Provide the (X, Y) coordinate of the cell's center where the given text is located.  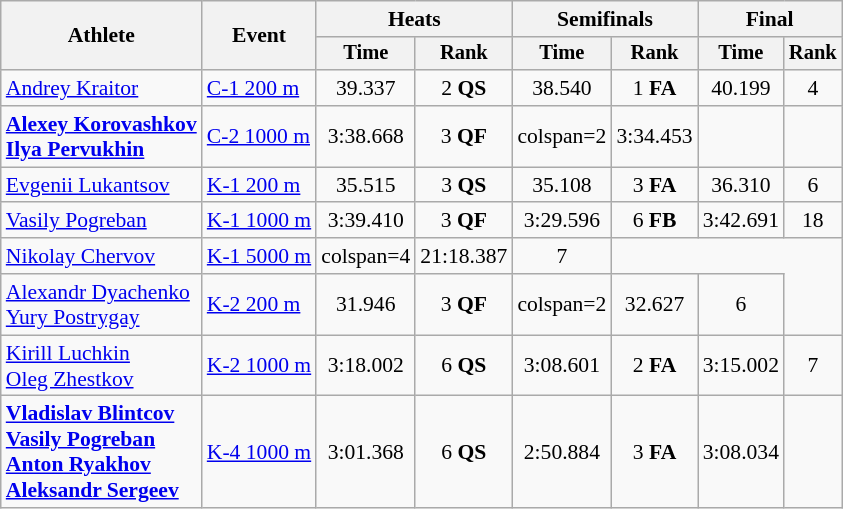
21:18.387 (464, 256)
Semifinals (604, 19)
3:39.410 (366, 221)
36.310 (741, 185)
C-1 200 m (259, 88)
35.515 (366, 185)
2 QS (464, 88)
Athlete (102, 36)
Heats (414, 19)
3:08.034 (741, 452)
Alexandr DyachenkoYury Postrygay (102, 304)
32.627 (654, 304)
38.540 (562, 88)
K-1 5000 m (259, 256)
4 (813, 88)
Event (259, 36)
3:42.691 (741, 221)
K-1 200 m (259, 185)
Nikolay Chervov (102, 256)
3:18.002 (366, 366)
Kirill LuchkinOleg Zhestkov (102, 366)
Vasily Pogreban (102, 221)
Alexey KorovashkovIlya Pervukhin (102, 136)
3:01.368 (366, 452)
3:15.002 (741, 366)
C-2 1000 m (259, 136)
2 FA (654, 366)
K-2 1000 m (259, 366)
3:29.596 (562, 221)
K-2 200 m (259, 304)
K-4 1000 m (259, 452)
Evgenii Lukantsov (102, 185)
colspan=4 (366, 256)
Andrey Kraitor (102, 88)
2:50.884 (562, 452)
K-1 1000 m (259, 221)
1 FA (654, 88)
3:08.601 (562, 366)
6 FB (654, 221)
31.946 (366, 304)
18 (813, 221)
39.337 (366, 88)
Vladislav BlintcovVasily PogrebanAnton RyakhovAleksandr Sergeev (102, 452)
3:34.453 (654, 136)
3 QS (464, 185)
Final (770, 19)
40.199 (741, 88)
35.108 (562, 185)
3:38.668 (366, 136)
